Find where the given text appears and provide that cell's center as [X, Y] coordinate. 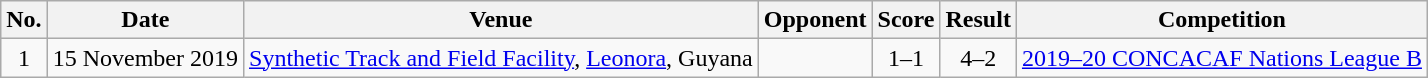
Synthetic Track and Field Facility, Leonora, Guyana [502, 58]
Competition [1222, 20]
Opponent [815, 20]
15 November 2019 [145, 58]
2019–20 CONCACAF Nations League B [1222, 58]
1–1 [906, 58]
Result [978, 20]
Venue [502, 20]
No. [24, 20]
4–2 [978, 58]
Date [145, 20]
Score [906, 20]
1 [24, 58]
